Locate the cell with the specified text and output its (X, Y) center coordinate. 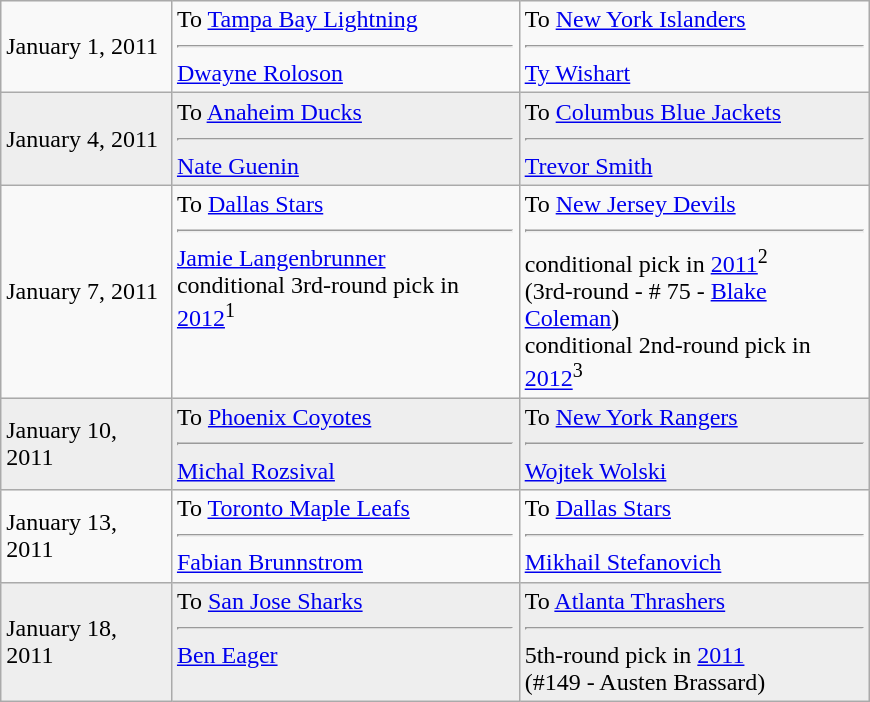
January 13, 2011 (86, 536)
To Toronto Maple LeafsFabian Brunnstrom (345, 536)
January 18, 2011 (86, 642)
To New York RangersWojtek Wolski (694, 444)
To Anaheim DucksNate Guenin (345, 139)
To Tampa Bay LightningDwayne Roloson (345, 47)
January 7, 2011 (86, 292)
To Phoenix CoyotesMichal Rozsival (345, 444)
To New York IslandersTy Wishart (694, 47)
To Dallas StarsJamie Langenbrunnerconditional 3rd-round pick in 20121 (345, 292)
To San Jose SharksBen Eager (345, 642)
January 4, 2011 (86, 139)
To Dallas StarsMikhail Stefanovich (694, 536)
January 1, 2011 (86, 47)
January 10, 2011 (86, 444)
To Atlanta Thrashers5th-round pick in 2011(#149 - Austen Brassard) (694, 642)
To Columbus Blue JacketsTrevor Smith (694, 139)
To New Jersey Devilsconditional pick in 20112(3rd-round - # 75 - Blake Coleman)conditional 2nd-round pick in 20123 (694, 292)
